Determine the [x, y] coordinate at the center of the cell enclosing the given text.  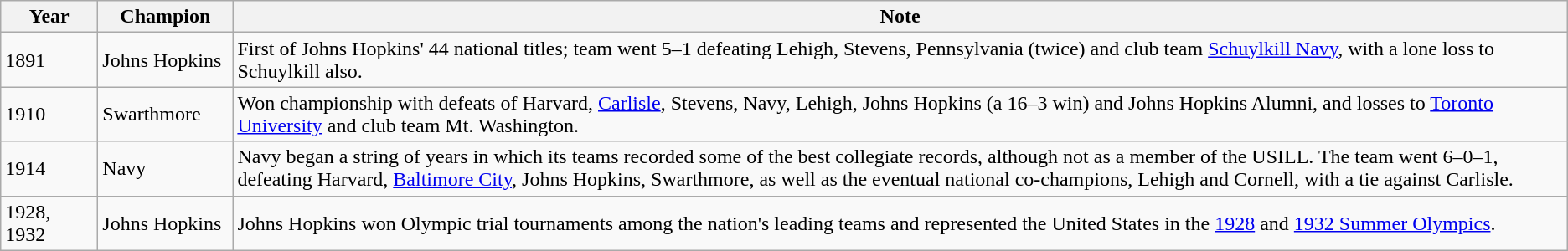
1928, 1932 [49, 223]
Note [900, 17]
1891 [49, 60]
Swarthmore [166, 114]
1914 [49, 169]
1910 [49, 114]
Champion [166, 17]
Navy [166, 169]
Year [49, 17]
Johns Hopkins won Olympic trial tournaments among the nation's leading teams and represented the United States in the 1928 and 1932 Summer Olympics. [900, 223]
